Search for the cell housing the specified text and yield its (x, y) center coordinate. 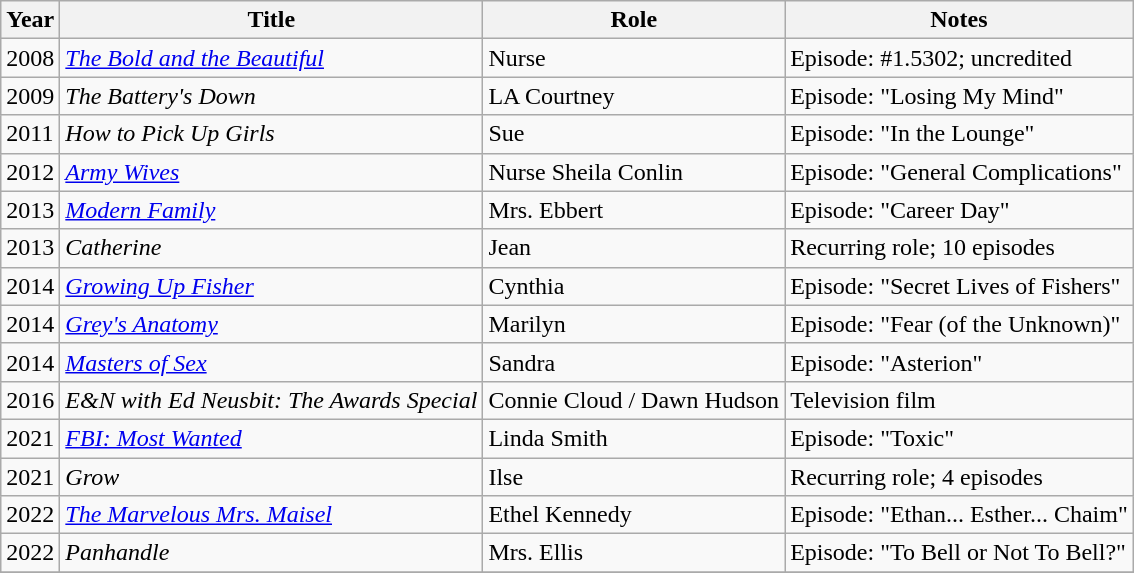
Episode: #1.5302; uncredited (960, 58)
Panhandle (272, 553)
Mrs. Ellis (634, 553)
Jean (634, 248)
Recurring role; 10 episodes (960, 248)
LA Courtney (634, 96)
Sandra (634, 362)
Cynthia (634, 286)
Episode: "Secret Lives of Fishers" (960, 286)
The Marvelous Mrs. Maisel (272, 515)
Episode: "Asterion" (960, 362)
Role (634, 20)
2008 (30, 58)
Notes (960, 20)
Episode: "Fear (of the Unknown)" (960, 324)
Episode: "General Complications" (960, 172)
Mrs. Ebbert (634, 210)
Modern Family (272, 210)
2011 (30, 134)
FBI: Most Wanted (272, 438)
Catherine (272, 248)
Year (30, 20)
Masters of Sex (272, 362)
2009 (30, 96)
Nurse Sheila Conlin (634, 172)
2016 (30, 400)
Ethel Kennedy (634, 515)
Episode: "Career Day" (960, 210)
Grow (272, 477)
2012 (30, 172)
How to Pick Up Girls (272, 134)
Connie Cloud / Dawn Hudson (634, 400)
Episode: "In the Lounge" (960, 134)
Episode: "Ethan... Esther... Chaim" (960, 515)
Sue (634, 134)
Linda Smith (634, 438)
Episode: "Toxic" (960, 438)
The Battery's Down (272, 96)
Army Wives (272, 172)
Ilse (634, 477)
E&N with Ed Neusbit: The Awards Special (272, 400)
Nurse (634, 58)
Grey's Anatomy (272, 324)
Recurring role; 4 episodes (960, 477)
Title (272, 20)
Growing Up Fisher (272, 286)
Episode: "To Bell or Not To Bell?" (960, 553)
The Bold and the Beautiful (272, 58)
Marilyn (634, 324)
Television film (960, 400)
Episode: "Losing My Mind" (960, 96)
